Extract the (X, Y) coordinate from the center of the cell holding the provided text.  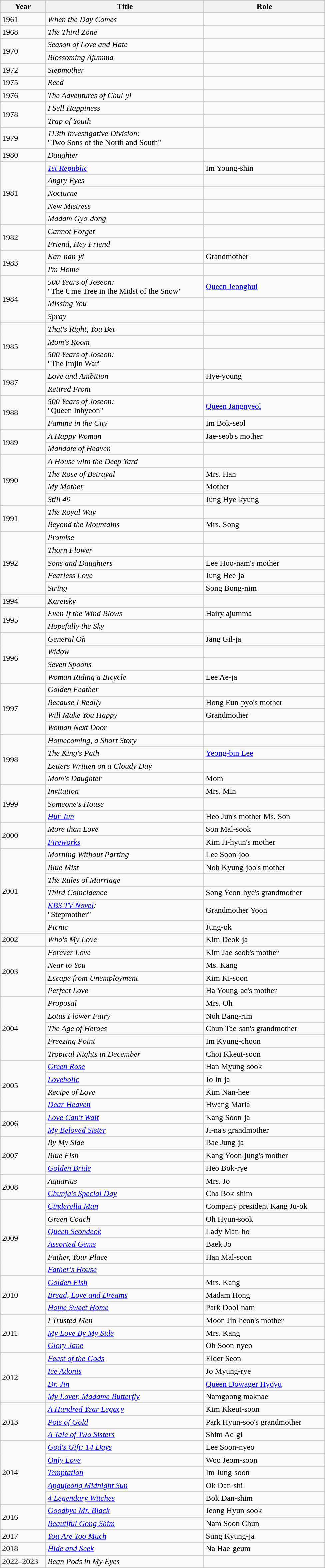
Woo Jeom-soon (264, 1460)
General Oh (125, 639)
Reed (125, 83)
1984 (23, 299)
Hopefully the Sky (125, 626)
2003 (23, 971)
When the Day Comes (125, 19)
I Sell Happiness (125, 108)
Park Hyun-soo's grandmother (264, 1422)
1st Republic (125, 168)
Tropical Nights in December (125, 1054)
1985 (23, 346)
Jang Gil-ja (264, 639)
Dr. Jin (125, 1384)
Friend, Hey Friend (125, 244)
Freezing Point (125, 1041)
1992 (23, 563)
Mrs. Jo (264, 1181)
A Happy Woman (125, 436)
More than Love (125, 829)
Hong Eun-pyo's mother (264, 702)
Jo In-ja (264, 1079)
500 Years of Joseon:"Queen Inhyeon" (125, 406)
Jae-seob's mother (264, 436)
Father, Your Place (125, 1257)
1994 (23, 601)
Only Love (125, 1460)
My Love By My Side (125, 1333)
Im Jung-soon (264, 1473)
Jung Hye-kyung (264, 499)
Forever Love (125, 952)
1980 (23, 155)
Kim Jae-seob's mother (264, 952)
Year (23, 7)
Queen Dowager Hyoyu (264, 1384)
Bok Dan-shim (264, 1498)
Love and Ambition (125, 376)
Mom's Room (125, 342)
Heo Jun's mother Ms. Son (264, 817)
Son Mal-sook (264, 829)
1979 (23, 138)
Kim Nan-hee (264, 1092)
Perfect Love (125, 990)
Home Sweet Home (125, 1308)
Baek Jo (264, 1244)
2004 (23, 1028)
1961 (23, 19)
Mother (264, 487)
Bread, Love and Dreams (125, 1295)
Mrs. Song (264, 525)
My Beloved Sister (125, 1130)
113th Investigative Division:"Two Sons of the North and South" (125, 138)
I'm Home (125, 269)
Hye-young (264, 376)
1970 (23, 51)
Madam Hong (264, 1295)
Hur Jun (125, 817)
Cha Bok-shim (264, 1193)
A Hundred Year Legacy (125, 1409)
Golden Bride (125, 1168)
1999 (23, 804)
Thorn Flower (125, 550)
2010 (23, 1295)
Company president Kang Ju-ok (264, 1206)
2008 (23, 1187)
1981 (23, 193)
Golden Fish (125, 1282)
Season of Love and Hate (125, 45)
Han Myung-sook (264, 1067)
Blue Fish (125, 1155)
Blossoming Ajumma (125, 57)
2002 (23, 940)
The Adventures of Chul-yi (125, 95)
Noh Kyung-joo's mother (264, 867)
2014 (23, 1473)
The Third Zone (125, 32)
KBS TV Novel:"Stepmother" (125, 910)
Im Kyung-choon (264, 1041)
Nam Soon Chun (264, 1523)
Lee Soon-nyeo (264, 1447)
2005 (23, 1086)
Jung Hee-ja (264, 575)
Father's House (125, 1270)
1978 (23, 114)
Ice Adonis (125, 1371)
Golden Feather (125, 690)
Bean Pods in My Eyes (125, 1561)
I Trusted Men (125, 1320)
Stepmother (125, 70)
Im Bok-seol (264, 423)
1990 (23, 480)
Queen Seondeok (125, 1232)
2000 (23, 836)
Green Rose (125, 1067)
Kareisky (125, 601)
Green Coach (125, 1219)
Oh Hyun-sook (264, 1219)
Han Mal-soon (264, 1257)
Woman Next Door (125, 728)
4 Legendary Witches (125, 1498)
Glory Jane (125, 1346)
1975 (23, 83)
Loveholic (125, 1079)
Seven Spoons (125, 664)
1983 (23, 263)
Homecoming, a Short Story (125, 740)
Will Make You Happy (125, 715)
New Mistress (125, 206)
Daughter (125, 155)
Bae Jung-ja (264, 1143)
Mandate of Heaven (125, 449)
Beautiful Gong Shim (125, 1523)
Jeong Hyun-sook (264, 1511)
1987 (23, 382)
Chunja's Special Day (125, 1193)
Jung-ok (264, 927)
1976 (23, 95)
Beyond the Mountains (125, 525)
2018 (23, 1549)
Mom's Daughter (125, 778)
Spray (125, 316)
You Are Too Much (125, 1536)
The Royal Way (125, 512)
Title (125, 7)
1989 (23, 442)
Fireworks (125, 842)
My Lover, Madame Butterfly (125, 1396)
By My Side (125, 1143)
Famine in the City (125, 423)
Temptation (125, 1473)
Role (264, 7)
Goodbye Mr. Black (125, 1511)
Apgujeong Midnight Sun (125, 1485)
Dear Heaven (125, 1105)
Who's My Love (125, 940)
A Tale of Two Sisters (125, 1435)
Letters Written on a Cloudy Day (125, 766)
Someone's House (125, 804)
2009 (23, 1238)
Kim Ji-hyun's mother (264, 842)
Chun Tae-san's grandmother (264, 1029)
Ha Young-ae's mother (264, 990)
2001 (23, 891)
500 Years of Joseon:"The Ume Tree in the Midst of the Snow" (125, 287)
2007 (23, 1155)
Song Yeon-hye's grandmother (264, 893)
Na Hae-geum (264, 1549)
Queen Jangnyeol (264, 406)
Yeong-bin Lee (264, 753)
Noh Bang-rim (264, 1016)
Even If the Wind Blows (125, 614)
1998 (23, 759)
Trap of Youth (125, 121)
2012 (23, 1377)
Elder Seon (264, 1358)
2013 (23, 1422)
Lotus Flower Fairy (125, 1016)
String (125, 588)
Retired Front (125, 389)
Im Young-shin (264, 168)
1968 (23, 32)
Proposal (125, 1003)
Pots of Gold (125, 1422)
Widow (125, 652)
Kan-nan-yi (125, 257)
Angry Eyes (125, 181)
The Rose of Betrayal (125, 474)
Namgoong maknae (264, 1396)
Choi Kkeut-soon (264, 1054)
Heo Bok-rye (264, 1168)
2006 (23, 1124)
Assorted Gems (125, 1244)
Park Dool-nam (264, 1308)
1996 (23, 658)
Mrs. Oh (264, 1003)
Picnic (125, 927)
Lady Man-ho (264, 1232)
1995 (23, 620)
God's Gift: 14 Days (125, 1447)
Kang Soon-ja (264, 1117)
1997 (23, 709)
1988 (23, 413)
Mom (264, 778)
A House with the Deep Yard (125, 461)
Cannot Forget (125, 231)
Promise (125, 537)
Oh Soon-nyeo (264, 1346)
The King's Path (125, 753)
Recipe of Love (125, 1092)
Madam Gyo-dong (125, 219)
My Mother (125, 487)
2022–2023 (23, 1561)
Hide and Seek (125, 1549)
Third Coincidence (125, 893)
Fearless Love (125, 575)
Lee Ae-ja (264, 677)
Missing You (125, 304)
Ms. Kang (264, 965)
Blue Mist (125, 867)
Cinderella Man (125, 1206)
Grandmother Yoon (264, 910)
Aquarius (125, 1181)
2011 (23, 1333)
Kang Yoon-jung's mother (264, 1155)
Escape from Unemployment (125, 978)
Moon Jin-heon's mother (264, 1320)
1982 (23, 238)
Still 49 (125, 499)
Because I Really (125, 702)
Ok Dan-shil (264, 1485)
Feast of the Gods (125, 1358)
Lee Hoo-nam's mother (264, 563)
Jo Myung-rye (264, 1371)
500 Years of Joseon:"The Imjin War" (125, 359)
Nocturne (125, 193)
Ji-na's grandmother (264, 1130)
Queen Jeonghui (264, 287)
Kim Deok-ja (264, 940)
Lee Soon-joo (264, 855)
The Rules of Marriage (125, 880)
Sons and Daughters (125, 563)
2017 (23, 1536)
Song Bong-nim (264, 588)
Hwang Maria (264, 1105)
Mrs. Han (264, 474)
Invitation (125, 791)
Morning Without Parting (125, 855)
Kim Kkeut-soon (264, 1409)
Kim Ki-soon (264, 978)
Shim Ae-gi (264, 1435)
Woman Riding a Bicycle (125, 677)
Love Can't Wait (125, 1117)
That's Right, You Bet (125, 329)
Sung Kyung-ja (264, 1536)
2016 (23, 1517)
The Age of Heroes (125, 1029)
1991 (23, 518)
Near to You (125, 965)
Mrs. Min (264, 791)
Hairy ajumma (264, 614)
1972 (23, 70)
